From the cell containing the given text, extract its center point as [X, Y] coordinate. 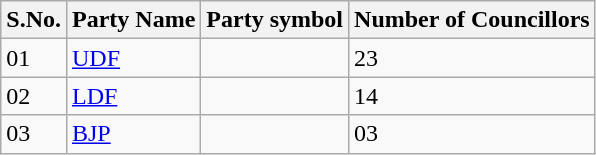
23 [472, 58]
S.No. [34, 20]
02 [34, 96]
Party Name [133, 20]
01 [34, 58]
Party symbol [275, 20]
BJP [133, 134]
UDF [133, 58]
14 [472, 96]
LDF [133, 96]
Number of Councillors [472, 20]
